Output the (X, Y) coordinate of the center of the cell containing the given text.  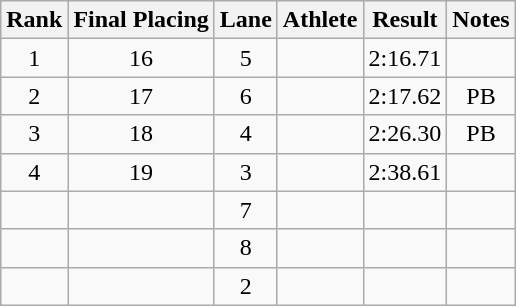
7 (246, 210)
2:38.61 (405, 172)
Final Placing (141, 20)
16 (141, 58)
2:26.30 (405, 134)
Rank (34, 20)
Notes (481, 20)
6 (246, 96)
8 (246, 248)
1 (34, 58)
5 (246, 58)
2:17.62 (405, 96)
18 (141, 134)
Result (405, 20)
Lane (246, 20)
2:16.71 (405, 58)
17 (141, 96)
19 (141, 172)
Athlete (320, 20)
